Scan for the cell matching the given text and deliver its [X, Y] coordinate at center. 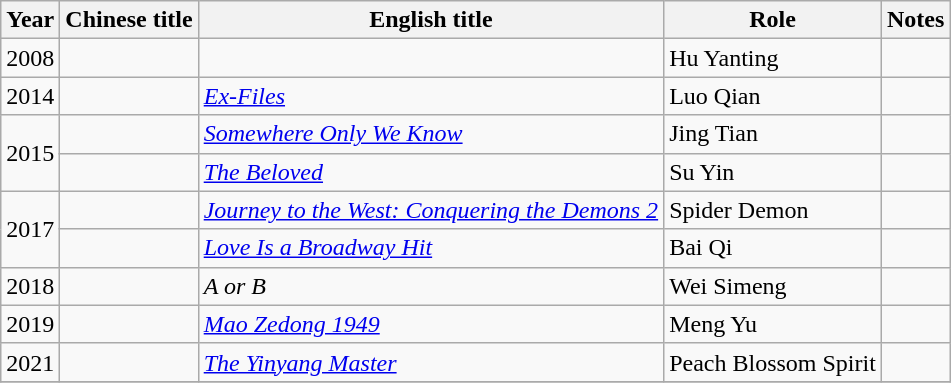
2019 [30, 324]
Ex-Files [430, 96]
Meng Yu [773, 324]
The Beloved [430, 172]
2014 [30, 96]
Jing Tian [773, 134]
Su Yin [773, 172]
2015 [30, 153]
Hu Yanting [773, 58]
Peach Blossom Spirit [773, 362]
English title [430, 20]
Luo Qian [773, 96]
Somewhere Only We Know [430, 134]
2017 [30, 229]
Wei Simeng [773, 286]
Role [773, 20]
Chinese title [129, 20]
2021 [30, 362]
Bai Qi [773, 248]
Journey to the West: Conquering the Demons 2 [430, 210]
2008 [30, 58]
Mao Zedong 1949 [430, 324]
Spider Demon [773, 210]
A or B [430, 286]
Year [30, 20]
Love Is a Broadway Hit [430, 248]
Notes [915, 20]
The Yinyang Master [430, 362]
2018 [30, 286]
